Pinpoint the cell where the given text exists, returning its (X, Y) midpoint coordinate. 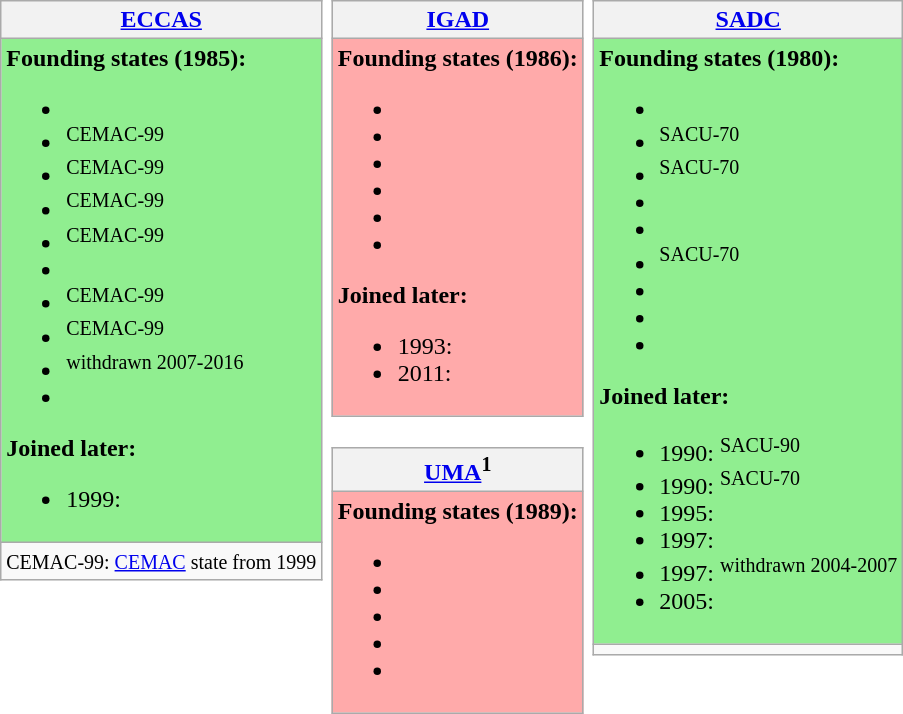
ECCAS (162, 20)
IGAD (458, 20)
UMA1 (458, 470)
Founding states (1980): SACU-70 SACU-70 SACU-70Joined later:1990: SACU-901990: SACU-701995: 1997: 1997: withdrawn 2004-20072005: (748, 342)
SADC (748, 20)
Founding states (1985): CEMAC-99 CEMAC-99 CEMAC-99 CEMAC-99 CEMAC-99 CEMAC-99 withdrawn 2007-2016Joined later:1999: (162, 291)
Founding states (1986):Joined later:1993: 2011: (458, 228)
CEMAC-99: CEMAC state from 1999 (162, 561)
Founding states (1989): (458, 602)
